Locate the cell with the specified text and output its [X, Y] center coordinate. 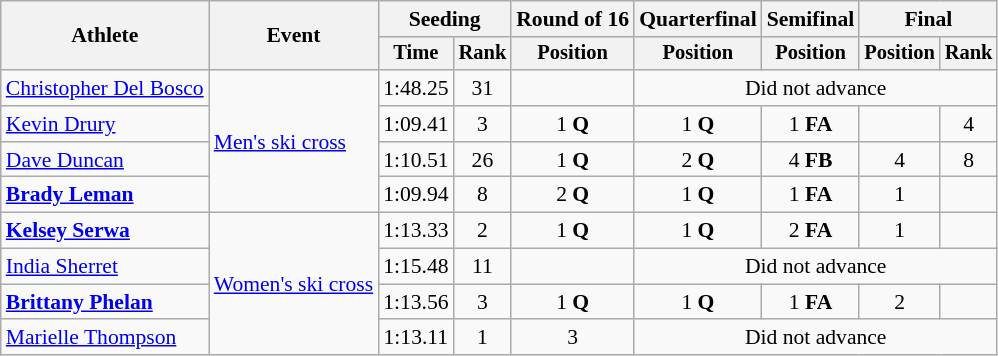
1:13.33 [416, 231]
11 [483, 267]
Round of 16 [572, 19]
1:48.25 [416, 88]
Athlete [105, 36]
Brittany Phelan [105, 302]
1:10.51 [416, 160]
Brady Leman [105, 195]
1:09.41 [416, 124]
26 [483, 160]
Final [928, 19]
4 FB [811, 160]
1:13.11 [416, 338]
Kelsey Serwa [105, 231]
Men's ski cross [294, 141]
Semifinal [811, 19]
Dave Duncan [105, 160]
Christopher Del Bosco [105, 88]
Quarterfinal [698, 19]
31 [483, 88]
Marielle Thompson [105, 338]
Women's ski cross [294, 284]
Event [294, 36]
Seeding [444, 19]
1:13.56 [416, 302]
1:09.94 [416, 195]
India Sherret [105, 267]
2 FA [811, 231]
Time [416, 54]
1:15.48 [416, 267]
Kevin Drury [105, 124]
